Capture the cell that displays the provided text and extract its [x, y] central coordinate. 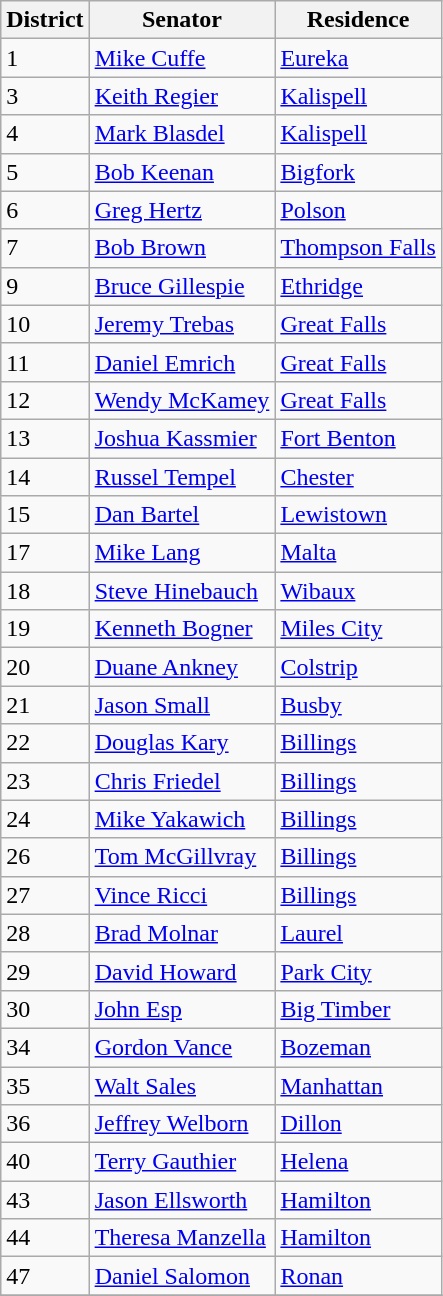
Terry Gauthier [182, 1162]
35 [45, 1085]
22 [45, 743]
Wendy McKamey [182, 400]
28 [45, 933]
40 [45, 1162]
Thompson Falls [358, 248]
Bob Brown [182, 248]
43 [45, 1200]
23 [45, 781]
Miles City [358, 629]
Mike Lang [182, 553]
Jeremy Trebas [182, 324]
30 [45, 1009]
Jason Ellsworth [182, 1200]
Senator [182, 20]
Jeffrey Welborn [182, 1124]
Chester [358, 477]
Malta [358, 553]
9 [45, 286]
14 [45, 477]
27 [45, 895]
Mike Cuffe [182, 58]
7 [45, 248]
Keith Regier [182, 96]
Daniel Salomon [182, 1276]
Gordon Vance [182, 1047]
18 [45, 591]
47 [45, 1276]
Busby [358, 705]
Tom McGillvray [182, 857]
Greg Hertz [182, 210]
3 [45, 96]
Bozeman [358, 1047]
Mike Yakawich [182, 819]
11 [45, 362]
5 [45, 172]
Polson [358, 210]
Dan Bartel [182, 515]
Bigfork [358, 172]
Chris Friedel [182, 781]
44 [45, 1238]
Russel Tempel [182, 477]
17 [45, 553]
Park City [358, 971]
4 [45, 134]
Wibaux [358, 591]
21 [45, 705]
36 [45, 1124]
20 [45, 667]
24 [45, 819]
34 [45, 1047]
Fort Benton [358, 438]
Mark Blasdel [182, 134]
Eureka [358, 58]
12 [45, 400]
15 [45, 515]
Residence [358, 20]
Dillon [358, 1124]
26 [45, 857]
10 [45, 324]
29 [45, 971]
Theresa Manzella [182, 1238]
6 [45, 210]
Bob Keenan [182, 172]
Kenneth Bogner [182, 629]
1 [45, 58]
19 [45, 629]
Colstrip [358, 667]
Duane Ankney [182, 667]
Douglas Kary [182, 743]
Bruce Gillespie [182, 286]
Helena [358, 1162]
Ronan [358, 1276]
Big Timber [358, 1009]
Jason Small [182, 705]
Brad Molnar [182, 933]
Lewistown [358, 515]
Steve Hinebauch [182, 591]
David Howard [182, 971]
Joshua Kassmier [182, 438]
Manhattan [358, 1085]
13 [45, 438]
District [45, 20]
John Esp [182, 1009]
Daniel Emrich [182, 362]
Vince Ricci [182, 895]
Walt Sales [182, 1085]
Ethridge [358, 286]
Laurel [358, 933]
